Detect which cell encompasses the target text, then output its (x, y) center coordinate. 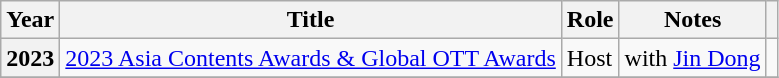
Title (311, 20)
Year (30, 20)
Notes (692, 20)
Role (590, 20)
2023 Asia Contents Awards & Global OTT Awards (311, 58)
Host (590, 58)
2023 (30, 58)
with Jin Dong (692, 58)
